Locate the cell with the specified text and output its (x, y) center coordinate. 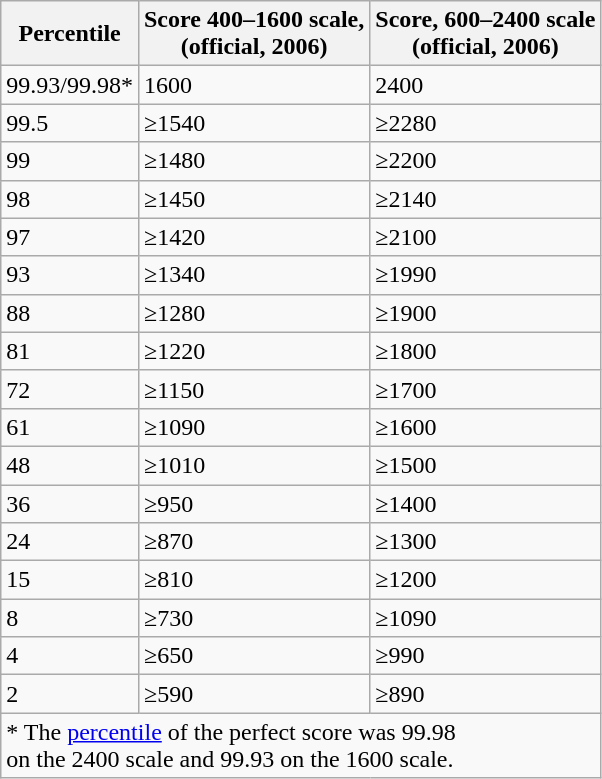
99.93/99.98* (70, 85)
≥1200 (486, 580)
≥730 (254, 618)
88 (70, 313)
≥1480 (254, 161)
≥1500 (486, 465)
≥1400 (486, 503)
≥1340 (254, 275)
≥1600 (486, 427)
≥2140 (486, 199)
≥1220 (254, 351)
≥1420 (254, 237)
1600 (254, 85)
≥2100 (486, 237)
≥1010 (254, 465)
≥810 (254, 580)
≥1540 (254, 123)
≥890 (486, 694)
≥1700 (486, 389)
2 (70, 694)
24 (70, 542)
61 (70, 427)
Percentile (70, 34)
≥1800 (486, 351)
98 (70, 199)
≥990 (486, 656)
≥1150 (254, 389)
99 (70, 161)
Score, 600–2400 scale (official, 2006) (486, 34)
≥590 (254, 694)
≥1900 (486, 313)
≥950 (254, 503)
≥1990 (486, 275)
36 (70, 503)
72 (70, 389)
99.5 (70, 123)
≥2200 (486, 161)
15 (70, 580)
8 (70, 618)
48 (70, 465)
2400 (486, 85)
≥650 (254, 656)
≥2280 (486, 123)
Score 400–1600 scale,(official, 2006) (254, 34)
81 (70, 351)
97 (70, 237)
* The percentile of the perfect score was 99.98 on the 2400 scale and 99.93 on the 1600 scale. (301, 746)
93 (70, 275)
4 (70, 656)
≥870 (254, 542)
≥1450 (254, 199)
≥1280 (254, 313)
≥1300 (486, 542)
